Locate the cell with the specified text and output its (x, y) center coordinate. 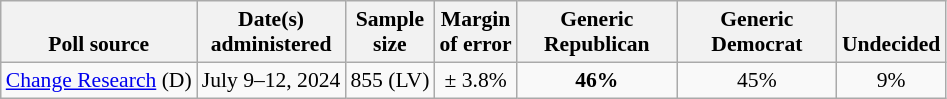
45% (757, 80)
July 9–12, 2024 (272, 80)
± 3.8% (475, 80)
9% (891, 80)
855 (LV) (390, 80)
GenericDemocrat (757, 32)
Poll source (99, 32)
Samplesize (390, 32)
Undecided (891, 32)
46% (597, 80)
Date(s)administered (272, 32)
Marginof error (475, 32)
GenericRepublican (597, 32)
Change Research (D) (99, 80)
